Determine the [X, Y] coordinate at the center of the cell enclosing the given text.  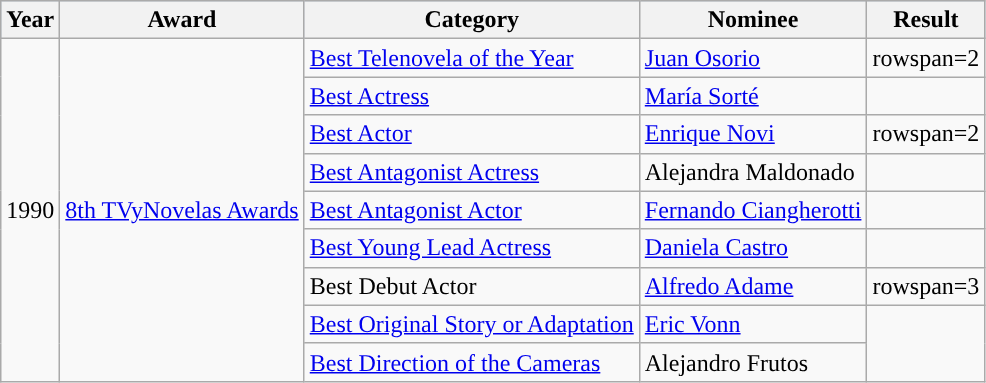
Alejandra Maldonado [753, 172]
Best Actor [472, 134]
Year [30, 20]
Award [182, 20]
Best Young Lead Actress [472, 248]
Nominee [753, 20]
Best Actress [472, 96]
María Sorté [753, 96]
Best Antagonist Actress [472, 172]
Best Debut Actor [472, 286]
Daniela Castro [753, 248]
rowspan=3 [926, 286]
8th TVyNovelas Awards [182, 210]
Best Direction of the Cameras [472, 362]
Fernando Ciangherotti [753, 210]
Best Telenovela of the Year [472, 58]
Alfredo Adame [753, 286]
Best Antagonist Actor [472, 210]
Result [926, 20]
Best Original Story or Adaptation [472, 324]
Alejandro Frutos [753, 362]
Juan Osorio [753, 58]
1990 [30, 210]
Enrique Novi [753, 134]
Eric Vonn [753, 324]
Category [472, 20]
